Find where the given text appears and provide that cell's center as (x, y) coordinate. 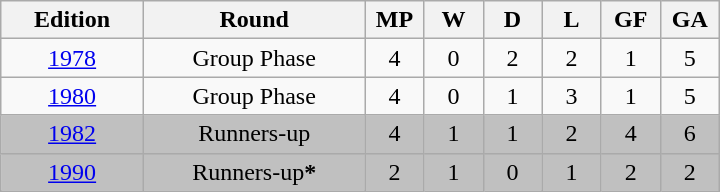
L (572, 20)
1982 (72, 134)
GF (630, 20)
Round (254, 20)
3 (572, 96)
6 (690, 134)
Runners-up* (254, 172)
Runners-up (254, 134)
1990 (72, 172)
GA (690, 20)
Edition (72, 20)
D (512, 20)
1980 (72, 96)
MP (394, 20)
1978 (72, 58)
W (454, 20)
